Return [X, Y] of the center of cell containing provided text 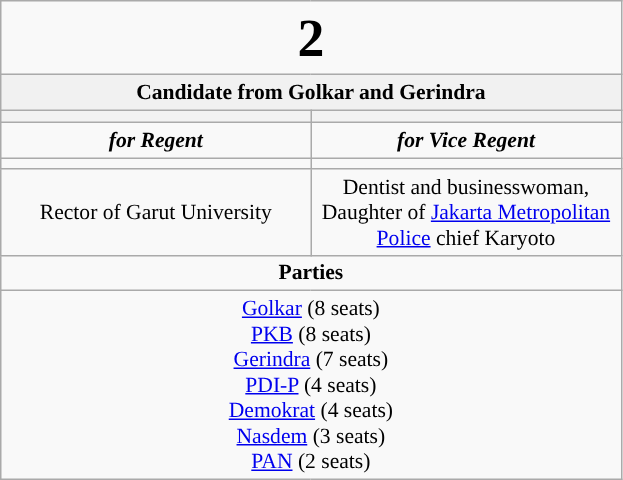
Dentist and businesswoman, Daughter of Jakarta Metropolitan Police chief Karyoto [466, 212]
for Vice Regent [466, 141]
for Regent [156, 141]
Rector of Garut University [156, 212]
Candidate from Golkar and Gerindra [311, 92]
2 [311, 38]
Golkar (8 seats)PKB (8 seats)Gerindra (7 seats)PDI-P (4 seats)Demokrat (4 seats)Nasdem (3 seats)PAN (2 seats) [311, 386]
Parties [311, 273]
